Return the (X, Y) coordinate for the center point of the cell that contains the specified text.  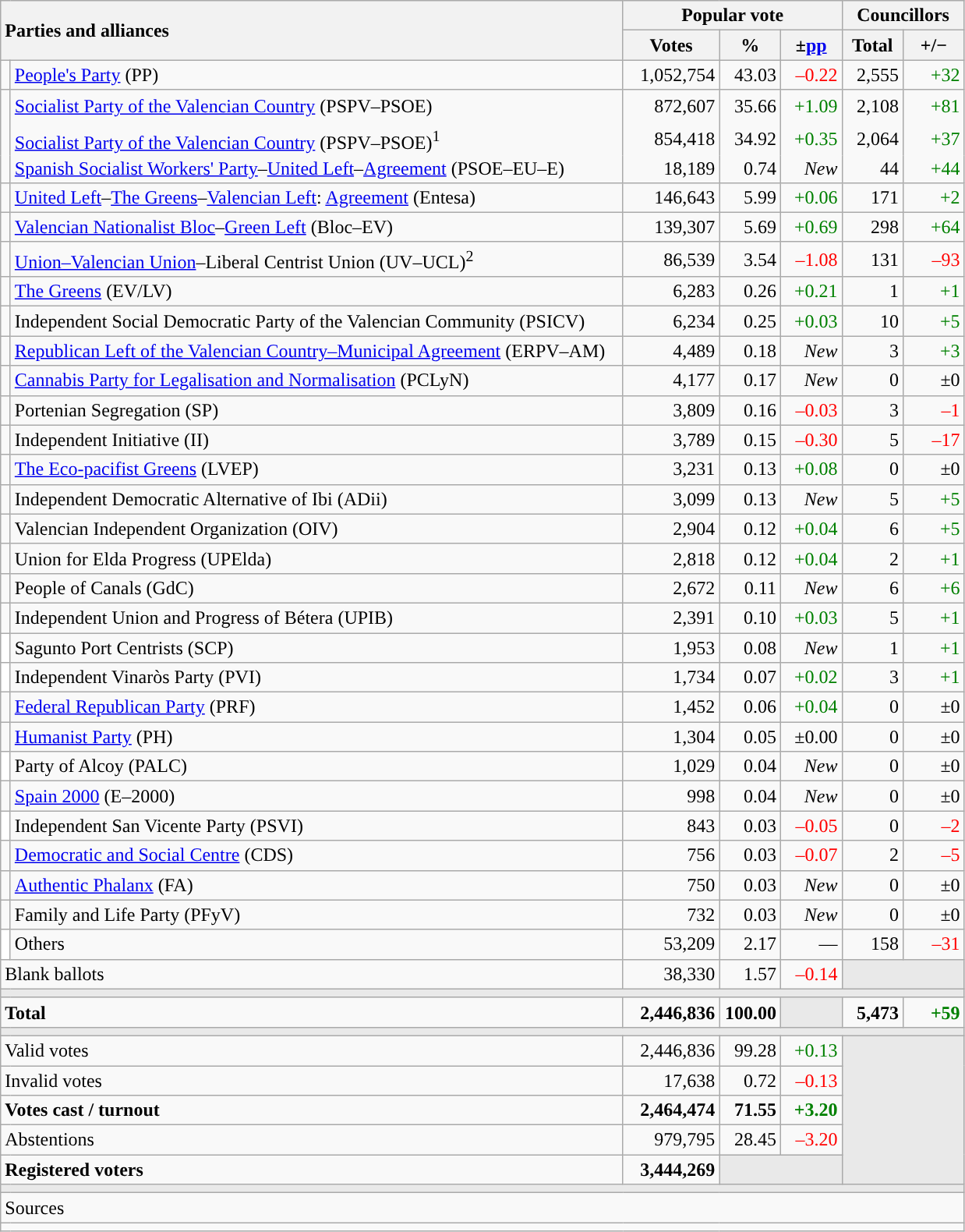
2,391 (671, 618)
1,734 (671, 678)
The Eco-pacifist Greens (LVEP) (316, 469)
Union–Valencian Union–Liberal Centrist Union (UV–UCL)2 (316, 259)
139,307 (671, 227)
10 (873, 321)
Humanist Party (PH) (316, 737)
% (750, 45)
3,099 (671, 499)
— (811, 944)
–1.08 (811, 259)
0.15 (750, 440)
+0.02 (811, 678)
–0.03 (811, 410)
2,818 (671, 558)
1,953 (671, 648)
4,489 (671, 351)
Popular vote (733, 16)
0.06 (750, 707)
100.00 (750, 1012)
71.55 (750, 1110)
3.54 (750, 259)
732 (671, 915)
0.07 (750, 678)
1.57 (750, 974)
+3 (934, 351)
53,209 (671, 944)
2,904 (671, 529)
18,189 (671, 169)
28.45 (750, 1140)
171 (873, 197)
1,304 (671, 737)
+6 (934, 588)
–0.07 (811, 855)
–31 (934, 944)
Sagunto Port Centrists (SCP) (316, 648)
Invalid votes (312, 1081)
–93 (934, 259)
Spanish Socialist Workers' Party–United Left–Agreement (PSOE–EU–E) (316, 169)
998 (671, 796)
4,177 (671, 381)
+81 (934, 106)
1,052,754 (671, 75)
–1 (934, 410)
+0.08 (811, 469)
+0.69 (811, 227)
Abstentions (312, 1140)
0.10 (750, 618)
17,638 (671, 1081)
979,795 (671, 1140)
2,464,474 (671, 1110)
Votes (671, 45)
–0.30 (811, 440)
Federal Republican Party (PRF) (316, 707)
Independent Union and Progress of Bétera (UPIB) (316, 618)
872,607 (671, 106)
0.17 (750, 381)
86,539 (671, 259)
5.69 (750, 227)
+64 (934, 227)
±0.00 (811, 737)
3,444,269 (671, 1170)
1,452 (671, 707)
Authentic Phalanx (FA) (316, 885)
Valid votes (312, 1050)
131 (873, 259)
2,064 (873, 140)
2,555 (873, 75)
2,672 (671, 588)
298 (873, 227)
+/− (934, 45)
+3.20 (811, 1110)
Family and Life Party (PFyV) (316, 915)
Cannabis Party for Legalisation and Normalisation (PCLyN) (316, 381)
+0.06 (811, 197)
Party of Alcoy (PALC) (316, 766)
+37 (934, 140)
750 (671, 885)
6,283 (671, 292)
Valencian Independent Organization (OIV) (316, 529)
0.16 (750, 410)
34.92 (750, 140)
–5 (934, 855)
0.18 (750, 351)
Independent Vinaròs Party (PVI) (316, 678)
–2 (934, 826)
2,108 (873, 106)
0.74 (750, 169)
0.05 (750, 737)
+2 (934, 197)
146,643 (671, 197)
–3.20 (811, 1140)
Votes cast / turnout (312, 1110)
1,029 (671, 766)
People of Canals (GdC) (316, 588)
Democratic and Social Centre (CDS) (316, 855)
Registered voters (312, 1170)
2.17 (750, 944)
3,809 (671, 410)
5.99 (750, 197)
+0.21 (811, 292)
The Greens (EV/LV) (316, 292)
Independent Social Democratic Party of the Valencian Community (PSICV) (316, 321)
–0.05 (811, 826)
Independent Democratic Alternative of Ibi (ADii) (316, 499)
756 (671, 855)
0.25 (750, 321)
–0.22 (811, 75)
+1.09 (811, 106)
0.26 (750, 292)
Valencian Nationalist Bloc–Green Left (Bloc–EV) (316, 227)
35.66 (750, 106)
People's Party (PP) (316, 75)
6,234 (671, 321)
Councillors (903, 16)
3,789 (671, 440)
+0.13 (811, 1050)
99.28 (750, 1050)
0.72 (750, 1081)
United Left–The Greens–Valencian Left: Agreement (Entesa) (316, 197)
38,330 (671, 974)
Parties and alliances (312, 30)
0.11 (750, 588)
–0.13 (811, 1081)
Portenian Segregation (SP) (316, 410)
843 (671, 826)
43.03 (750, 75)
Republican Left of the Valencian Country–Municipal Agreement (ERPV–AM) (316, 351)
Others (316, 944)
–17 (934, 440)
Independent San Vicente Party (PSVI) (316, 826)
44 (873, 169)
158 (873, 944)
0.08 (750, 648)
854,418 (671, 140)
Union for Elda Progress (UPElda) (316, 558)
5,473 (873, 1012)
Blank ballots (312, 974)
+32 (934, 75)
Socialist Party of the Valencian Country (PSPV–PSOE) (316, 106)
+0.35 (811, 140)
3,231 (671, 469)
–0.14 (811, 974)
+44 (934, 169)
Sources (483, 1208)
±pp (811, 45)
Socialist Party of the Valencian Country (PSPV–PSOE)1 (316, 140)
Independent Initiative (II) (316, 440)
+59 (934, 1012)
Spain 2000 (E–2000) (316, 796)
